Capture the cell that displays the provided text and extract its [X, Y] central coordinate. 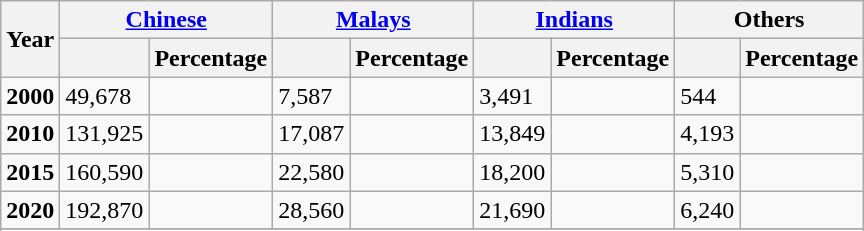
18,200 [512, 172]
17,087 [312, 134]
5,310 [708, 172]
7,587 [312, 96]
13,849 [512, 134]
4,193 [708, 134]
6,240 [708, 210]
22,580 [312, 172]
Others [770, 20]
544 [708, 96]
2020 [30, 210]
Year [30, 39]
2015 [30, 172]
192,870 [104, 210]
160,590 [104, 172]
3,491 [512, 96]
2000 [30, 96]
49,678 [104, 96]
21,690 [512, 210]
Indians [574, 20]
2010 [30, 134]
Chinese [166, 20]
Malays [374, 20]
131,925 [104, 134]
28,560 [312, 210]
